Determine the [x, y] coordinate at the center of the cell enclosing the given text.  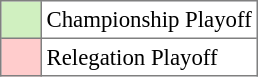
Relegation Playoff [149, 57]
Championship Playoff [149, 20]
